Pinpoint the cell where the given text exists, returning its [X, Y] midpoint coordinate. 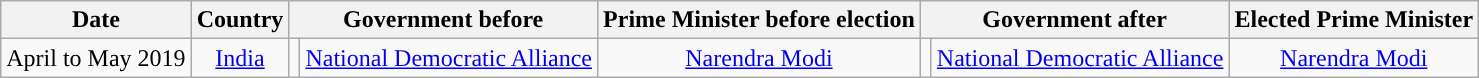
Date [96, 20]
Government before [444, 20]
Prime Minister before election [760, 20]
Government after [1074, 20]
April to May 2019 [96, 58]
Elected Prime Minister [1354, 20]
Country [240, 20]
India [240, 58]
